Provide the (x, y) coordinate of the cell's center where the given text is located.  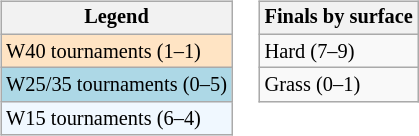
Legend (116, 18)
W15 tournaments (6–4) (116, 119)
Grass (0–1) (339, 85)
Finals by surface (339, 18)
W40 tournaments (1–1) (116, 51)
Hard (7–9) (339, 51)
W25/35 tournaments (0–5) (116, 85)
